Determine the (x, y) coordinate at the center of the cell enclosing the given text.  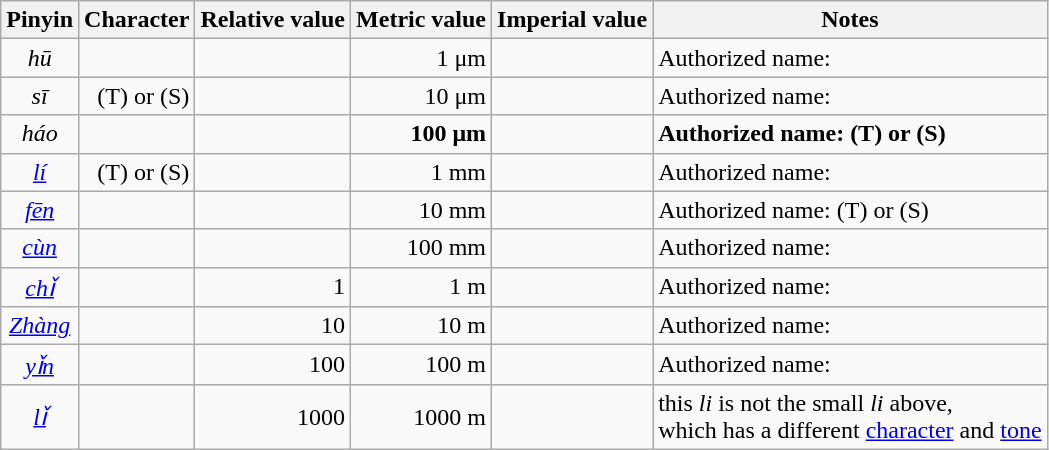
1000 (273, 416)
háo (40, 134)
100 m (422, 365)
100 mm (422, 248)
Relative value (273, 20)
hū (40, 58)
fēn (40, 210)
1 mm (422, 172)
1 m (422, 287)
Zhàng (40, 326)
10 mm (422, 210)
yǐn (40, 365)
10 (273, 326)
Pinyin (40, 20)
1 (273, 287)
10 m (422, 326)
this li is not the small li above, which has a different character and tone (850, 416)
1000 m (422, 416)
1 μm (422, 58)
lí (40, 172)
Notes (850, 20)
Character (137, 20)
Metric value (422, 20)
100 (273, 365)
100 μm (422, 134)
sī (40, 96)
chǐ (40, 287)
Imperial value (572, 20)
cùn (40, 248)
10 μm (422, 96)
lǐ (40, 416)
